Search for the cell housing the specified text and yield its (x, y) center coordinate. 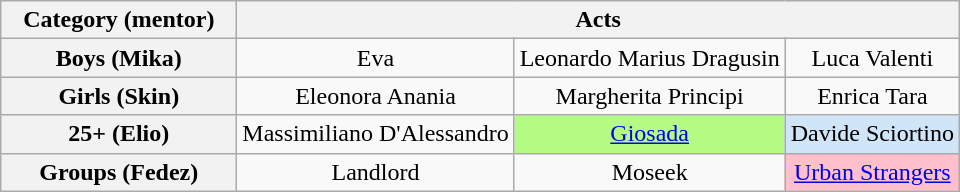
Acts (598, 20)
Giosada (650, 134)
Massimiliano D'Alessandro (376, 134)
Landlord (376, 172)
Boys (Mika) (119, 58)
Luca Valenti (872, 58)
Eleonora Anania (376, 96)
Groups (Fedez) (119, 172)
Moseek (650, 172)
Girls (Skin) (119, 96)
Eva (376, 58)
Urban Strangers (872, 172)
Category (mentor) (119, 20)
Davide Sciortino (872, 134)
25+ (Elio) (119, 134)
Leonardo Marius Dragusin (650, 58)
Enrica Tara (872, 96)
Margherita Principi (650, 96)
